Return the (X, Y) coordinate for the center point of the cell that contains the specified text.  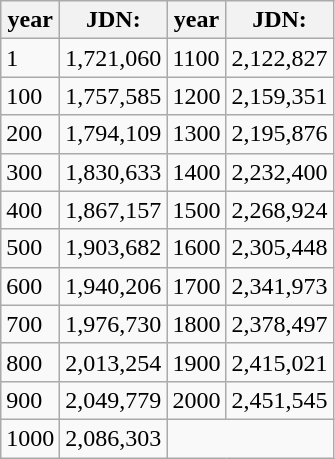
700 (30, 324)
500 (30, 248)
1000 (30, 438)
200 (30, 134)
1500 (196, 210)
2,268,924 (280, 210)
1,940,206 (114, 286)
1 (30, 58)
2,122,827 (280, 58)
1200 (196, 96)
1,721,060 (114, 58)
1,976,730 (114, 324)
2,086,303 (114, 438)
1,830,633 (114, 172)
2,195,876 (280, 134)
900 (30, 400)
2,341,973 (280, 286)
1700 (196, 286)
2,049,779 (114, 400)
2,013,254 (114, 362)
100 (30, 96)
2,378,497 (280, 324)
600 (30, 286)
1,867,157 (114, 210)
1800 (196, 324)
2,159,351 (280, 96)
1100 (196, 58)
1400 (196, 172)
1600 (196, 248)
1,794,109 (114, 134)
300 (30, 172)
2,415,021 (280, 362)
1300 (196, 134)
2000 (196, 400)
1,903,682 (114, 248)
1900 (196, 362)
800 (30, 362)
1,757,585 (114, 96)
2,232,400 (280, 172)
400 (30, 210)
2,451,545 (280, 400)
2,305,448 (280, 248)
